Output the [x, y] coordinate of the center of the cell containing the given text.  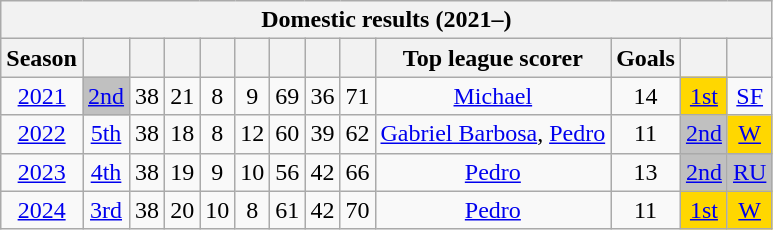
56 [288, 172]
13 [646, 172]
21 [182, 96]
5th [106, 134]
2021 [42, 96]
Top league scorer [493, 58]
62 [358, 134]
2023 [42, 172]
SF [749, 96]
71 [358, 96]
RU [749, 172]
12 [252, 134]
60 [288, 134]
Season [42, 58]
61 [288, 210]
19 [182, 172]
Gabriel Barbosa, Pedro [493, 134]
3rd [106, 210]
2024 [42, 210]
36 [322, 96]
14 [646, 96]
Michael [493, 96]
66 [358, 172]
39 [322, 134]
Domestic results (2021–) [386, 20]
69 [288, 96]
70 [358, 210]
2022 [42, 134]
18 [182, 134]
4th [106, 172]
20 [182, 210]
Goals [646, 58]
